Extract the [x, y] coordinate from the center of the cell holding the provided text.  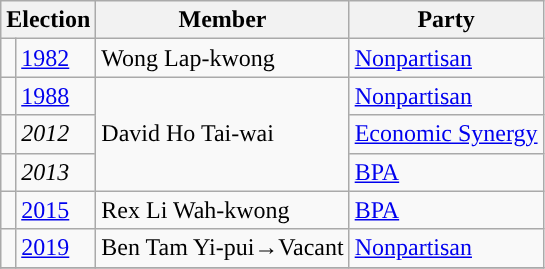
2012 [56, 134]
2015 [56, 210]
Member [222, 20]
1982 [56, 58]
2019 [56, 248]
Ben Tam Yi-pui→Vacant [222, 248]
Wong Lap-kwong [222, 58]
1988 [56, 96]
Economic Synergy [446, 134]
David Ho Tai-wai [222, 134]
Election [48, 20]
Rex Li Wah-kwong [222, 210]
Party [446, 20]
2013 [56, 172]
